Identify which cell holds the provided text, then report its (x, y) central coordinate. 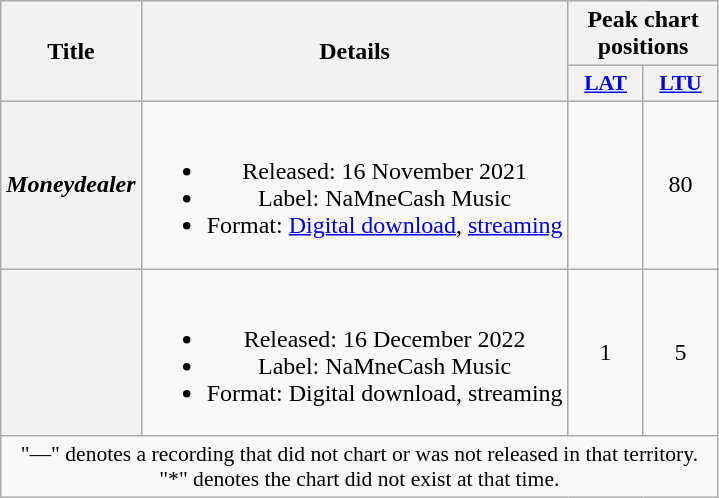
"—" denotes a recording that did not chart or was not released in that territory."*" denotes the chart did not exist at that time. (360, 466)
Details (354, 52)
Moneydealer (71, 184)
5 (680, 352)
1 (606, 352)
Title (71, 52)
Released: 16 December 2022Label: NaMneCash MusicFormat: Digital download, streaming (354, 352)
Released: 16 November 2021Label: NaMneCash MusicFormat: Digital download, streaming (354, 184)
LAT (606, 84)
80 (680, 184)
LTU (680, 84)
Peak chart positions (643, 34)
